Extract the (X, Y) coordinate from the center of the cell holding the provided text.  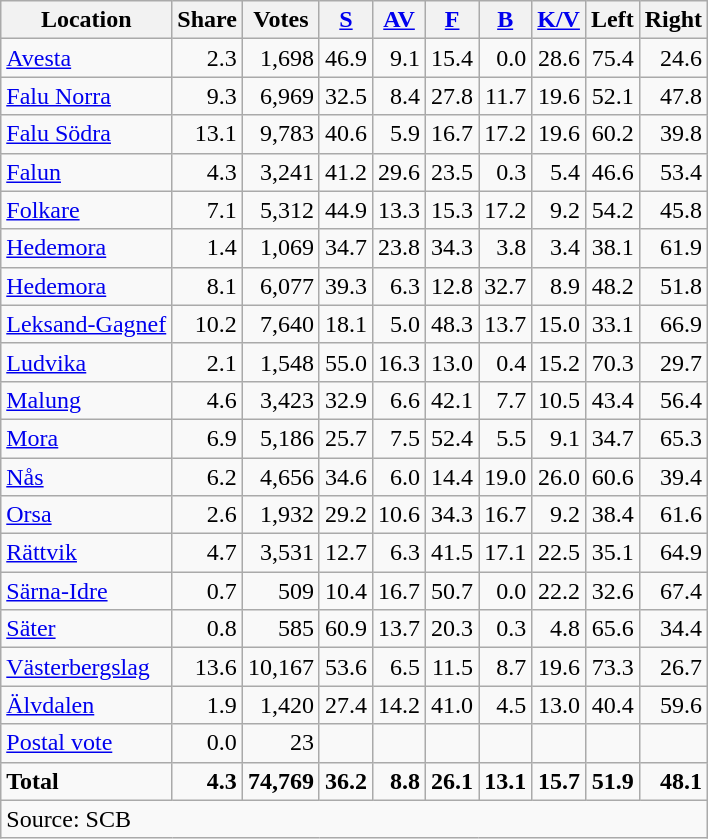
Location (86, 20)
Älvdalen (86, 705)
19.0 (506, 477)
Share (208, 20)
8.8 (400, 781)
6,969 (280, 96)
Säter (86, 629)
Votes (280, 20)
75.4 (612, 58)
10.6 (400, 515)
9.3 (208, 96)
55.0 (346, 362)
53.6 (346, 667)
20.3 (452, 629)
S (346, 20)
51.8 (673, 286)
6.0 (400, 477)
26.0 (559, 477)
27.8 (452, 96)
15.3 (452, 210)
29.2 (346, 515)
45.8 (673, 210)
52.1 (612, 96)
56.4 (673, 400)
48.1 (673, 781)
4.6 (208, 400)
Särna-Idre (86, 591)
7.5 (400, 438)
Avesta (86, 58)
65.6 (612, 629)
23 (280, 743)
Folkare (86, 210)
13.3 (400, 210)
32.9 (346, 400)
0.7 (208, 591)
18.1 (346, 324)
40.6 (346, 134)
40.4 (612, 705)
24.6 (673, 58)
61.9 (673, 248)
47.8 (673, 96)
22.2 (559, 591)
Postal vote (86, 743)
1,069 (280, 248)
14.2 (400, 705)
3,423 (280, 400)
29.6 (400, 172)
3,531 (280, 553)
15.2 (559, 362)
7,640 (280, 324)
8.7 (506, 667)
61.6 (673, 515)
65.3 (673, 438)
4,656 (280, 477)
34.6 (346, 477)
Falu Södra (86, 134)
3.4 (559, 248)
5,312 (280, 210)
10.4 (346, 591)
3.8 (506, 248)
0.4 (506, 362)
23.8 (400, 248)
2.3 (208, 58)
1,548 (280, 362)
5.9 (400, 134)
23.5 (452, 172)
Malung (86, 400)
17.1 (506, 553)
67.4 (673, 591)
60.6 (612, 477)
28.6 (559, 58)
12.7 (346, 553)
39.4 (673, 477)
41.2 (346, 172)
32.5 (346, 96)
5,186 (280, 438)
70.3 (612, 362)
15.4 (452, 58)
F (452, 20)
5.4 (559, 172)
3,241 (280, 172)
Mora (86, 438)
6,077 (280, 286)
60.9 (346, 629)
1,932 (280, 515)
Falu Norra (86, 96)
42.1 (452, 400)
4.7 (208, 553)
33.1 (612, 324)
12.8 (452, 286)
Orsa (86, 515)
Source: SCB (354, 819)
48.2 (612, 286)
50.7 (452, 591)
38.1 (612, 248)
53.4 (673, 172)
6.5 (400, 667)
34.4 (673, 629)
8.9 (559, 286)
52.4 (452, 438)
11.5 (452, 667)
32.7 (506, 286)
13.6 (208, 667)
Ludvika (86, 362)
29.7 (673, 362)
26.1 (452, 781)
Rättvik (86, 553)
64.9 (673, 553)
48.3 (452, 324)
B (506, 20)
2.6 (208, 515)
26.7 (673, 667)
51.9 (612, 781)
4.8 (559, 629)
46.6 (612, 172)
39.3 (346, 286)
10.5 (559, 400)
8.4 (400, 96)
7.1 (208, 210)
1,698 (280, 58)
7.7 (506, 400)
Right (673, 20)
39.8 (673, 134)
36.2 (346, 781)
509 (280, 591)
Left (612, 20)
1.4 (208, 248)
6.9 (208, 438)
25.7 (346, 438)
6.6 (400, 400)
11.7 (506, 96)
66.9 (673, 324)
16.3 (400, 362)
585 (280, 629)
Västerbergslag (86, 667)
10,167 (280, 667)
5.5 (506, 438)
1,420 (280, 705)
Total (86, 781)
38.4 (612, 515)
35.1 (612, 553)
22.5 (559, 553)
0.8 (208, 629)
Falun (86, 172)
32.6 (612, 591)
15.7 (559, 781)
59.6 (673, 705)
46.9 (346, 58)
44.9 (346, 210)
60.2 (612, 134)
54.2 (612, 210)
4.5 (506, 705)
15.0 (559, 324)
10.2 (208, 324)
6.2 (208, 477)
8.1 (208, 286)
9,783 (280, 134)
73.3 (612, 667)
2.1 (208, 362)
Leksand-Gagnef (86, 324)
74,769 (280, 781)
41.5 (452, 553)
43.4 (612, 400)
14.4 (452, 477)
Nås (86, 477)
K/V (559, 20)
5.0 (400, 324)
41.0 (452, 705)
AV (400, 20)
27.4 (346, 705)
1.9 (208, 705)
